Search for the cell housing the specified text and yield its (x, y) center coordinate. 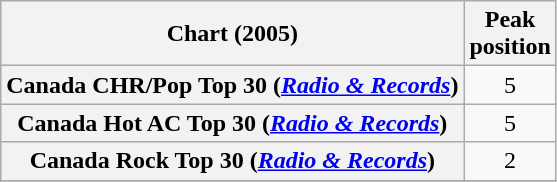
Canada CHR/Pop Top 30 (Radio & Records) (232, 85)
Peakposition (510, 34)
2 (510, 161)
Canada Rock Top 30 (Radio & Records) (232, 161)
Chart (2005) (232, 34)
Canada Hot AC Top 30 (Radio & Records) (232, 123)
